Find where the given text appears and provide that cell's center as [x, y] coordinate. 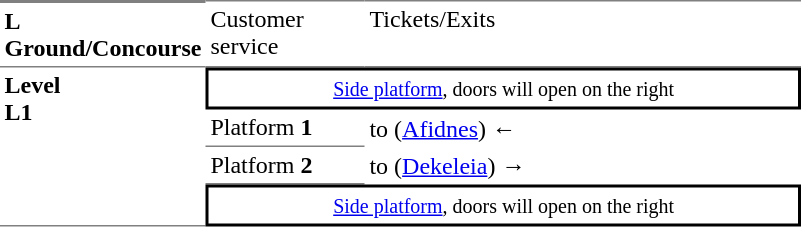
Platform 2 [286, 166]
LGround/Concourse [103, 34]
Customer service [286, 34]
Tickets/Exits [583, 34]
Platform 1 [286, 129]
LevelL1 [103, 148]
to (Dekeleia) → [583, 166]
to (Afidnes) ← [583, 129]
